Locate the cell with the specified text and output its [x, y] center coordinate. 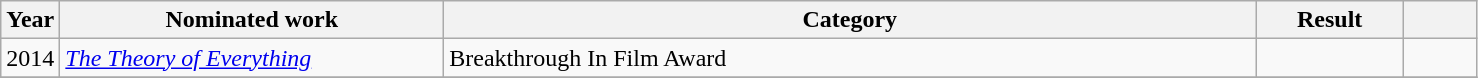
Result [1330, 20]
2014 [30, 58]
Breakthrough In Film Award [850, 58]
Category [850, 20]
The Theory of Everything [252, 58]
Year [30, 20]
Nominated work [252, 20]
